Find where the given text appears and provide that cell's center as [X, Y] coordinate. 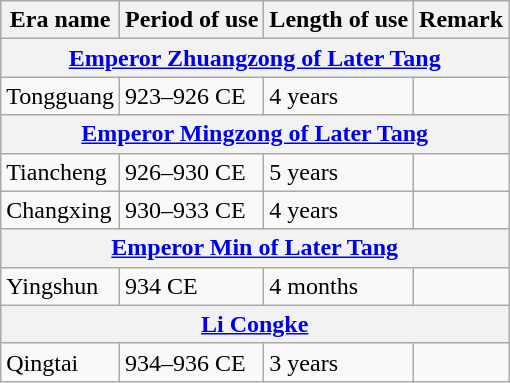
923–926 CE [191, 96]
Qingtai [60, 362]
Emperor Zhuangzong of Later Tang [255, 58]
926–930 CE [191, 172]
930–933 CE [191, 210]
Emperor Mingzong of Later Tang [255, 134]
5 years [339, 172]
3 years [339, 362]
Li Congke [255, 324]
Yingshun [60, 286]
Emperor Min of Later Tang [255, 248]
4 months [339, 286]
Changxing [60, 210]
Era name [60, 20]
Length of use [339, 20]
Tiancheng [60, 172]
934–936 CE [191, 362]
934 CE [191, 286]
Period of use [191, 20]
Tongguang [60, 96]
Remark [462, 20]
